Return the (X, Y) coordinate for the center point of the cell that contains the specified text.  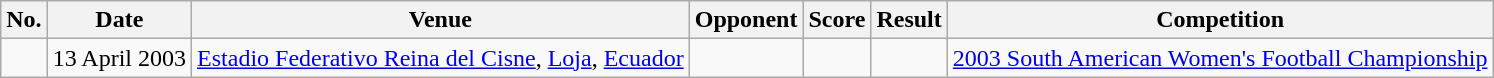
Venue (441, 20)
Competition (1220, 20)
Estadio Federativo Reina del Cisne, Loja, Ecuador (441, 58)
2003 South American Women's Football Championship (1220, 58)
Opponent (746, 20)
Date (119, 20)
No. (24, 20)
13 April 2003 (119, 58)
Score (837, 20)
Result (909, 20)
